Capture the cell that displays the provided text and extract its [X, Y] central coordinate. 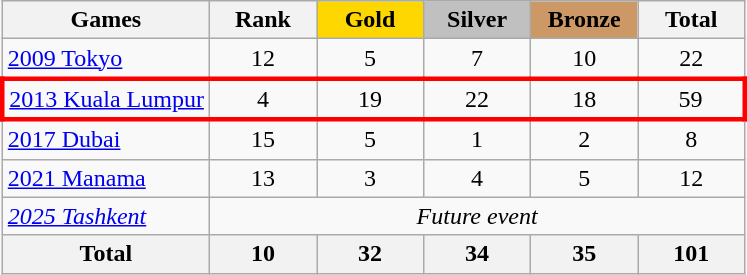
18 [584, 98]
2 [584, 139]
Rank [262, 20]
2017 Dubai [106, 139]
34 [478, 254]
Silver [478, 20]
Games [106, 20]
59 [692, 98]
Bronze [584, 20]
2009 Tokyo [106, 59]
8 [692, 139]
15 [262, 139]
Gold [370, 20]
1 [478, 139]
19 [370, 98]
2025 Tashkent [106, 216]
101 [692, 254]
7 [478, 59]
2013 Kuala Lumpur [106, 98]
32 [370, 254]
2021 Manama [106, 178]
35 [584, 254]
13 [262, 178]
Future event [476, 216]
3 [370, 178]
